Determine the [X, Y] coordinate at the center of the cell enclosing the given text.  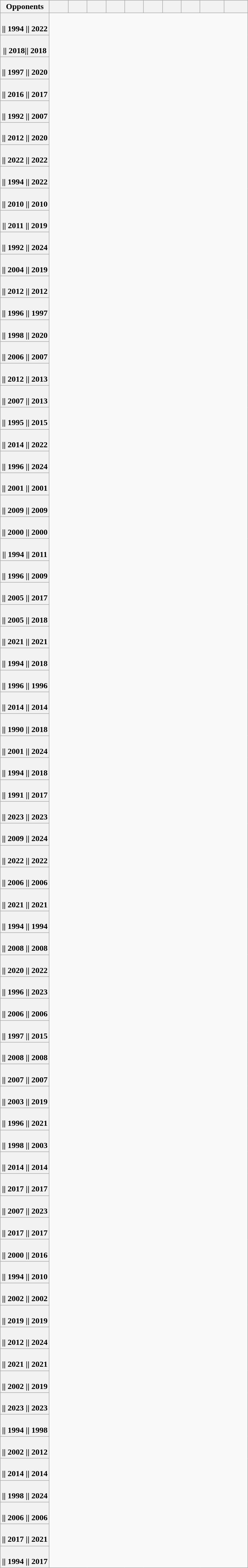
|| 2014 || 2022 [25, 440]
|| 1998 || 2003 [25, 1141]
|| 2000 || 2000 [25, 528]
|| 2012 || 2020 [25, 133]
|| 2005 || 2018 [25, 615]
|| 2007 || 2013 [25, 396]
|| 1992 || 2007 [25, 112]
|| 2002 || 2002 [25, 1294]
|| 1996 || 2009 [25, 571]
|| 1991 || 2017 [25, 790]
|| 2010 || 2010 [25, 199]
|| 1994 || 2011 [25, 549]
|| 1994 || 2017 [25, 1557]
|| 2003 || 2019 [25, 1097]
|| 1996 || 2021 [25, 1119]
|| 2012 || 2024 [25, 1338]
|| 1990 || 2018 [25, 725]
|| 1995 || 2015 [25, 418]
|| 1997 || 2020 [25, 68]
|| 2017 || 2021 [25, 1535]
|| 2001 || 2001 [25, 484]
|| 1998 || 2024 [25, 1491]
|| 2019 || 2019 [25, 1316]
|| 2020 || 2022 [25, 965]
|| 1996 || 1996 [25, 681]
|| 2005 || 2017 [25, 593]
|| 1992 || 2024 [25, 243]
|| 1994 || 1994 [25, 921]
|| 2012 || 2012 [25, 287]
|| 2016 || 2017 [25, 90]
|| 1997 || 2015 [25, 1031]
|| 2002 || 2019 [25, 1382]
|| 1998 || 2020 [25, 330]
|| 2009 || 2024 [25, 834]
|| 2011 || 2019 [25, 221]
|| 2007 || 2007 [25, 1075]
|| 2006 || 2007 [25, 353]
|| 1994 || 1998 [25, 1426]
|| 2004 || 2019 [25, 265]
|| 2007 || 2023 [25, 1206]
|| 2012 || 2013 [25, 374]
|| 1996 || 2023 [25, 987]
|| 2002 || 2012 [25, 1447]
|| 2001 || 2024 [25, 746]
|| 1996 || 1997 [25, 309]
|| 1996 || 2024 [25, 462]
|| 2000 || 2016 [25, 1250]
|| 2018|| 2018 [25, 46]
|| 2009 || 2009 [25, 506]
|| 1994 || 2010 [25, 1272]
Opponents [25, 7]
